Output the [X, Y] coordinate of the center of the cell containing the given text.  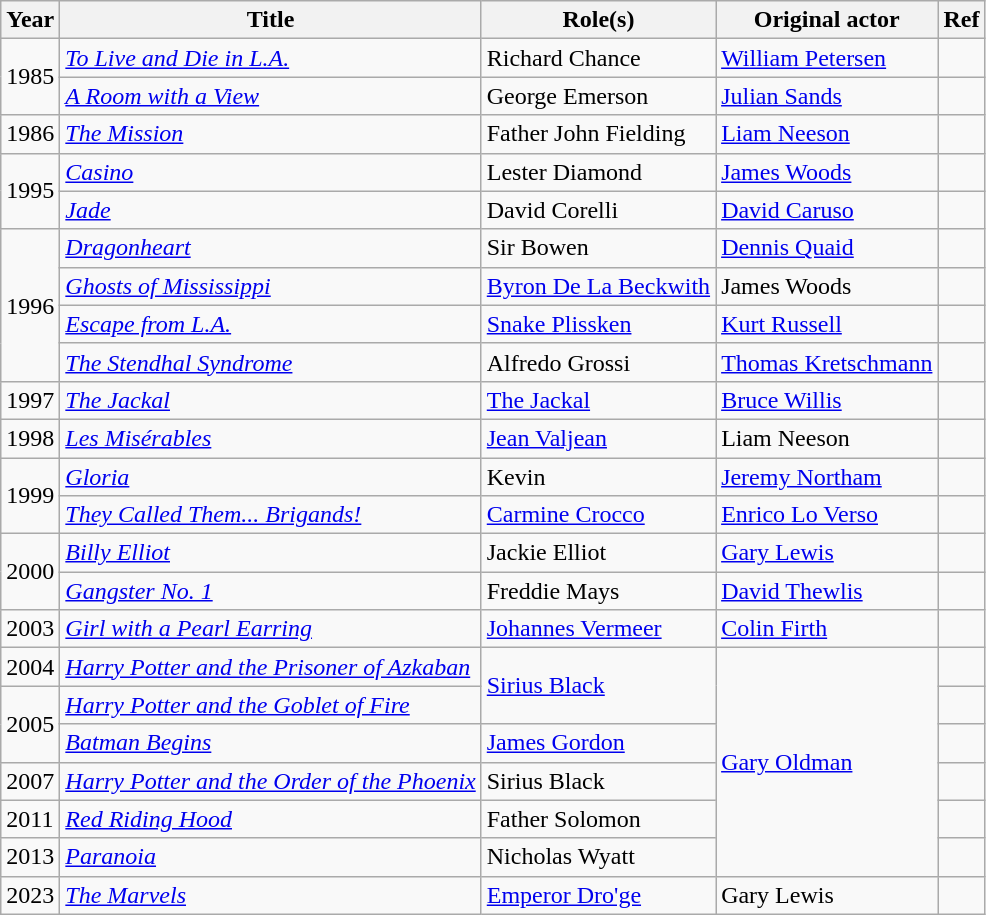
Dennis Quaid [827, 248]
Original actor [827, 20]
David Thewlis [827, 591]
Jade [270, 210]
David Corelli [598, 210]
2023 [30, 895]
Bruce Willis [827, 400]
Emperor Dro'ge [598, 895]
Harry Potter and the Order of the Phoenix [270, 781]
Kurt Russell [827, 324]
Lester Diamond [598, 172]
Gangster No. 1 [270, 591]
2005 [30, 724]
Casino [270, 172]
Jean Valjean [598, 438]
The Mission [270, 134]
Enrico Lo Verso [827, 515]
Billy Elliot [270, 553]
Johannes Vermeer [598, 629]
Snake Plissken [598, 324]
Father John Fielding [598, 134]
Byron De La Beckwith [598, 286]
George Emerson [598, 96]
2013 [30, 857]
The Stendhal Syndrome [270, 362]
Jeremy Northam [827, 477]
William Petersen [827, 58]
Freddie Mays [598, 591]
James Gordon [598, 743]
Dragonheart [270, 248]
Sir Bowen [598, 248]
1995 [30, 191]
Alfredo Grossi [598, 362]
Nicholas Wyatt [598, 857]
Carmine Crocco [598, 515]
1997 [30, 400]
The Marvels [270, 895]
1999 [30, 496]
A Room with a View [270, 96]
Colin Firth [827, 629]
To Live and Die in L.A. [270, 58]
Kevin [598, 477]
2004 [30, 667]
2007 [30, 781]
Harry Potter and the Goblet of Fire [270, 705]
Julian Sands [827, 96]
Gary Oldman [827, 762]
Ghosts of Mississippi [270, 286]
Escape from L.A. [270, 324]
They Called Them... Brigands! [270, 515]
Harry Potter and the Prisoner of Azkaban [270, 667]
Batman Begins [270, 743]
1996 [30, 305]
Title [270, 20]
1986 [30, 134]
Paranoia [270, 857]
1985 [30, 77]
Ref [962, 20]
Red Riding Hood [270, 819]
Girl with a Pearl Earring [270, 629]
Year [30, 20]
1998 [30, 438]
David Caruso [827, 210]
Thomas Kretschmann [827, 362]
Richard Chance [598, 58]
Les Misérables [270, 438]
2000 [30, 572]
Jackie Elliot [598, 553]
Role(s) [598, 20]
2003 [30, 629]
Gloria [270, 477]
Father Solomon [598, 819]
2011 [30, 819]
